Return the (x, y) coordinate for the center point of the cell that contains the specified text.  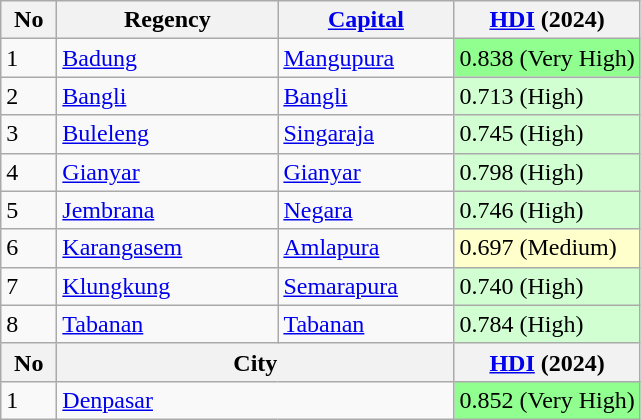
Capital (366, 20)
4 (29, 172)
Regency (168, 20)
0.798 (High) (547, 172)
Denpasar (256, 400)
Amlapura (366, 248)
0.713 (High) (547, 96)
Karangasem (168, 248)
Negara (366, 210)
Klungkung (168, 286)
0.697 (Medium) (547, 248)
Semarapura (366, 286)
7 (29, 286)
0.740 (High) (547, 286)
Jembrana (168, 210)
6 (29, 248)
Buleleng (168, 134)
Badung (168, 58)
3 (29, 134)
Mangupura (366, 58)
0.746 (High) (547, 210)
5 (29, 210)
0.852 (Very High) (547, 400)
8 (29, 324)
0.745 (High) (547, 134)
Singaraja (366, 134)
2 (29, 96)
City (256, 362)
0.784 (High) (547, 324)
0.838 (Very High) (547, 58)
